Capture the cell that displays the provided text and extract its [x, y] central coordinate. 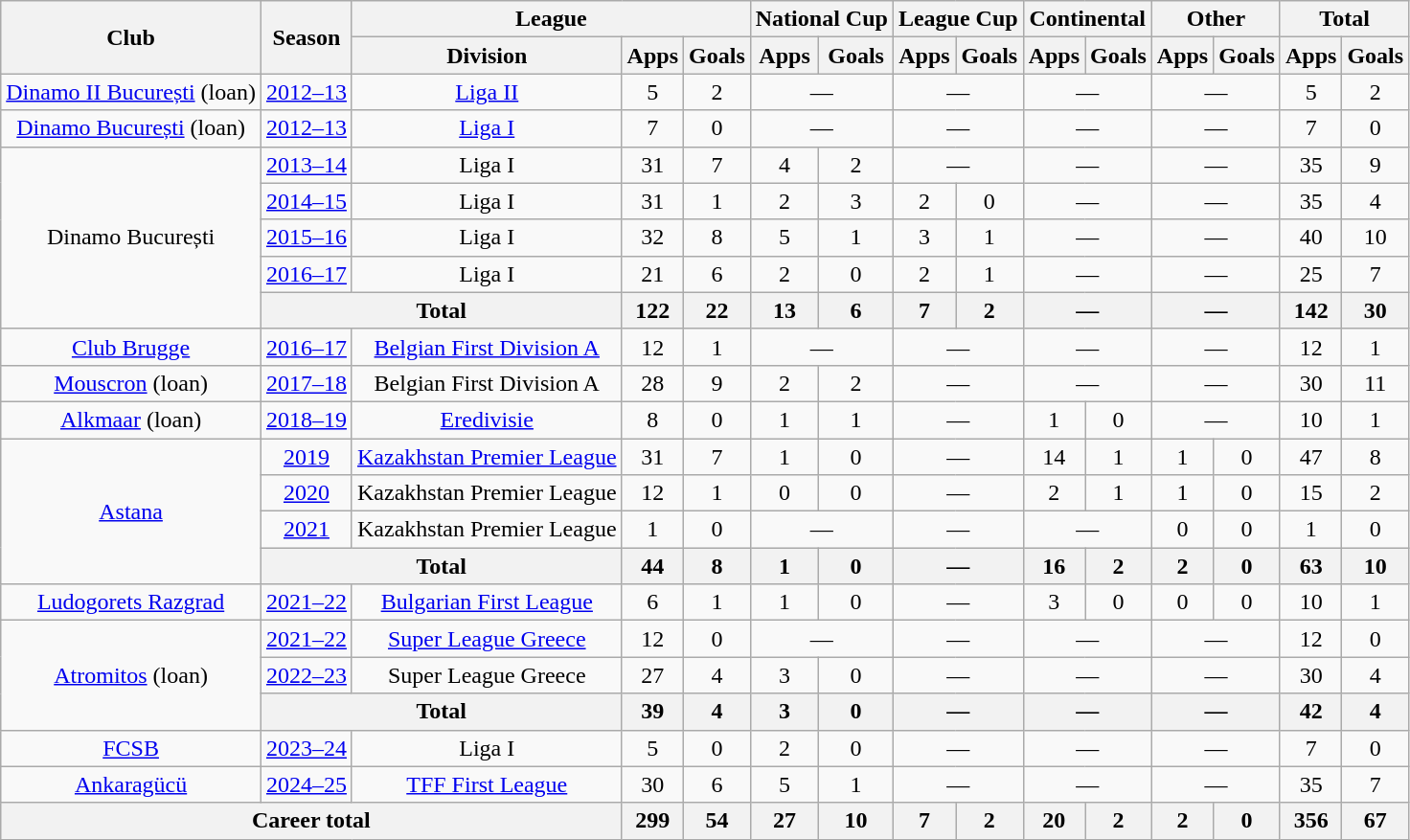
2018–19 [307, 420]
Division [487, 56]
28 [652, 383]
2014–15 [307, 201]
Club [131, 37]
TFF First League [487, 784]
2015–16 [307, 238]
47 [1310, 457]
356 [1310, 821]
54 [717, 821]
2017–18 [307, 383]
299 [652, 821]
25 [1310, 274]
Mouscron (loan) [131, 383]
Ankaragücü [131, 784]
20 [1054, 821]
16 [1054, 566]
14 [1054, 457]
2021 [307, 530]
Dinamo București (loan) [131, 128]
Liga II [487, 92]
Other [1216, 19]
Eredivisie [487, 420]
63 [1310, 566]
42 [1310, 712]
FCSB [131, 748]
13 [785, 310]
11 [1376, 383]
2019 [307, 457]
Atromitos (loan) [131, 675]
44 [652, 566]
2013–14 [307, 165]
2022–23 [307, 675]
League [551, 19]
Ludogorets Razgrad [131, 602]
Dinamo București [131, 238]
32 [652, 238]
League Cup [958, 19]
Bulgarian First League [487, 602]
39 [652, 712]
15 [1310, 493]
Season [307, 37]
40 [1310, 238]
142 [1310, 310]
2023–24 [307, 748]
122 [652, 310]
2020 [307, 493]
Astana [131, 511]
Dinamo II București (loan) [131, 92]
67 [1376, 821]
Alkmaar (loan) [131, 420]
National Cup [822, 19]
Club Brugge [131, 347]
2024–25 [307, 784]
Career total [311, 821]
Continental [1087, 19]
21 [652, 274]
22 [717, 310]
